Find where the given text appears and provide that cell's center as (X, Y) coordinate. 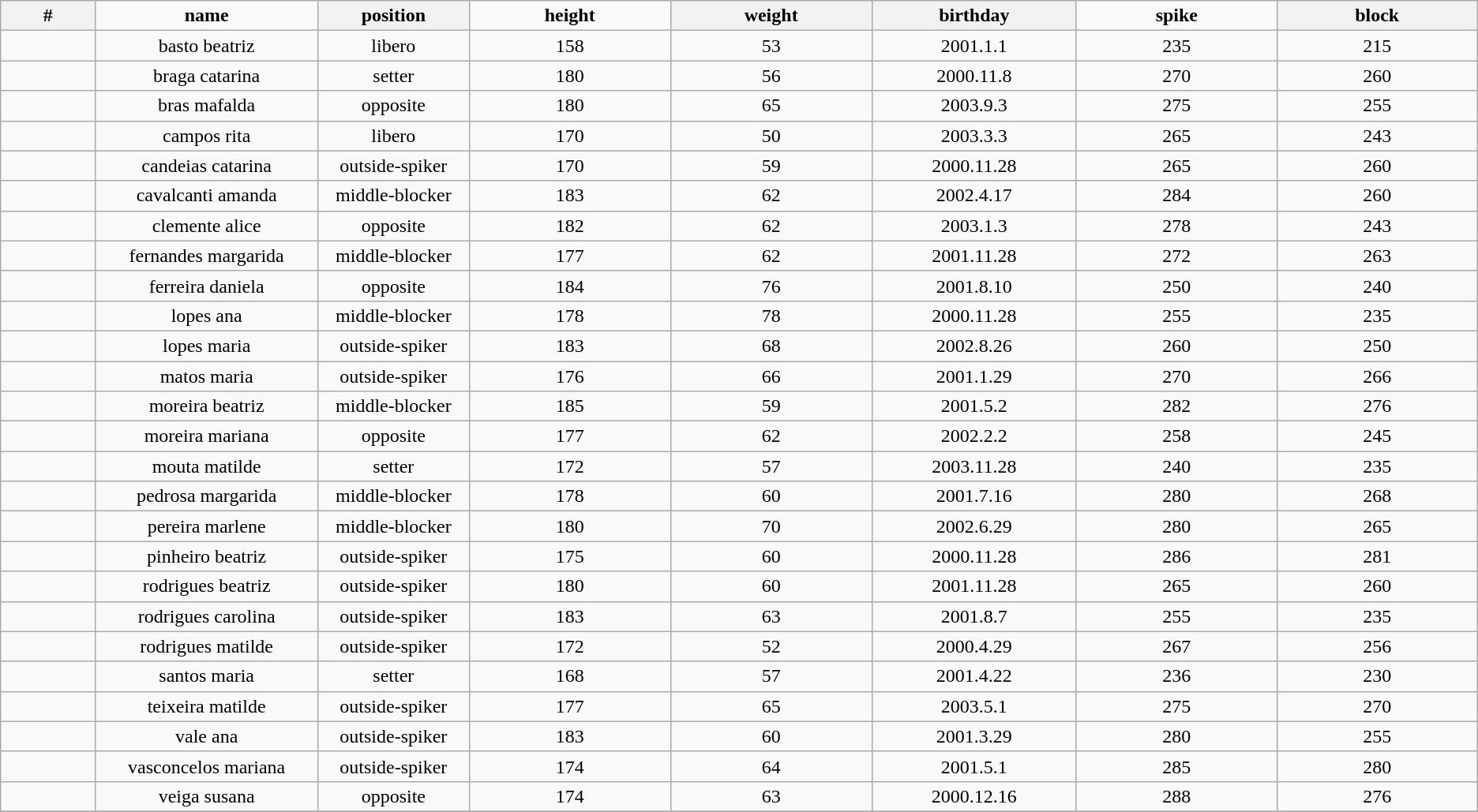
birthday (974, 16)
2002.6.29 (974, 526)
184 (570, 286)
matos maria (207, 376)
rodrigues matilde (207, 646)
263 (1377, 256)
266 (1377, 376)
# (48, 16)
288 (1176, 796)
2002.4.17 (974, 196)
basto beatriz (207, 46)
176 (570, 376)
2002.2.2 (974, 436)
santos maria (207, 676)
pinheiro beatriz (207, 556)
286 (1176, 556)
168 (570, 676)
2001.3.29 (974, 736)
281 (1377, 556)
2001.5.1 (974, 766)
158 (570, 46)
245 (1377, 436)
78 (771, 316)
name (207, 16)
clemente alice (207, 226)
weight (771, 16)
182 (570, 226)
height (570, 16)
candeias catarina (207, 166)
267 (1176, 646)
ferreira daniela (207, 286)
185 (570, 406)
2003.3.3 (974, 136)
position (393, 16)
2002.8.26 (974, 346)
258 (1176, 436)
175 (570, 556)
2003.1.3 (974, 226)
veiga susana (207, 796)
lopes maria (207, 346)
278 (1176, 226)
pereira marlene (207, 526)
bras mafalda (207, 106)
2000.11.8 (974, 76)
vasconcelos mariana (207, 766)
268 (1377, 496)
52 (771, 646)
64 (771, 766)
moreira beatriz (207, 406)
230 (1377, 676)
2003.9.3 (974, 106)
2000.4.29 (974, 646)
285 (1176, 766)
2001.4.22 (974, 676)
moreira mariana (207, 436)
campos rita (207, 136)
70 (771, 526)
rodrigues carolina (207, 616)
256 (1377, 646)
56 (771, 76)
272 (1176, 256)
spike (1176, 16)
cavalcanti amanda (207, 196)
50 (771, 136)
53 (771, 46)
teixeira matilde (207, 706)
66 (771, 376)
284 (1176, 196)
2001.8.7 (974, 616)
fernandes margarida (207, 256)
2000.12.16 (974, 796)
282 (1176, 406)
2001.1.1 (974, 46)
2003.5.1 (974, 706)
pedrosa margarida (207, 496)
2001.1.29 (974, 376)
236 (1176, 676)
68 (771, 346)
block (1377, 16)
lopes ana (207, 316)
vale ana (207, 736)
76 (771, 286)
2001.5.2 (974, 406)
rodrigues beatriz (207, 586)
braga catarina (207, 76)
2001.7.16 (974, 496)
2001.8.10 (974, 286)
215 (1377, 46)
mouta matilde (207, 466)
2003.11.28 (974, 466)
